Return the [X, Y] coordinate for the center point of the cell that contains the specified text.  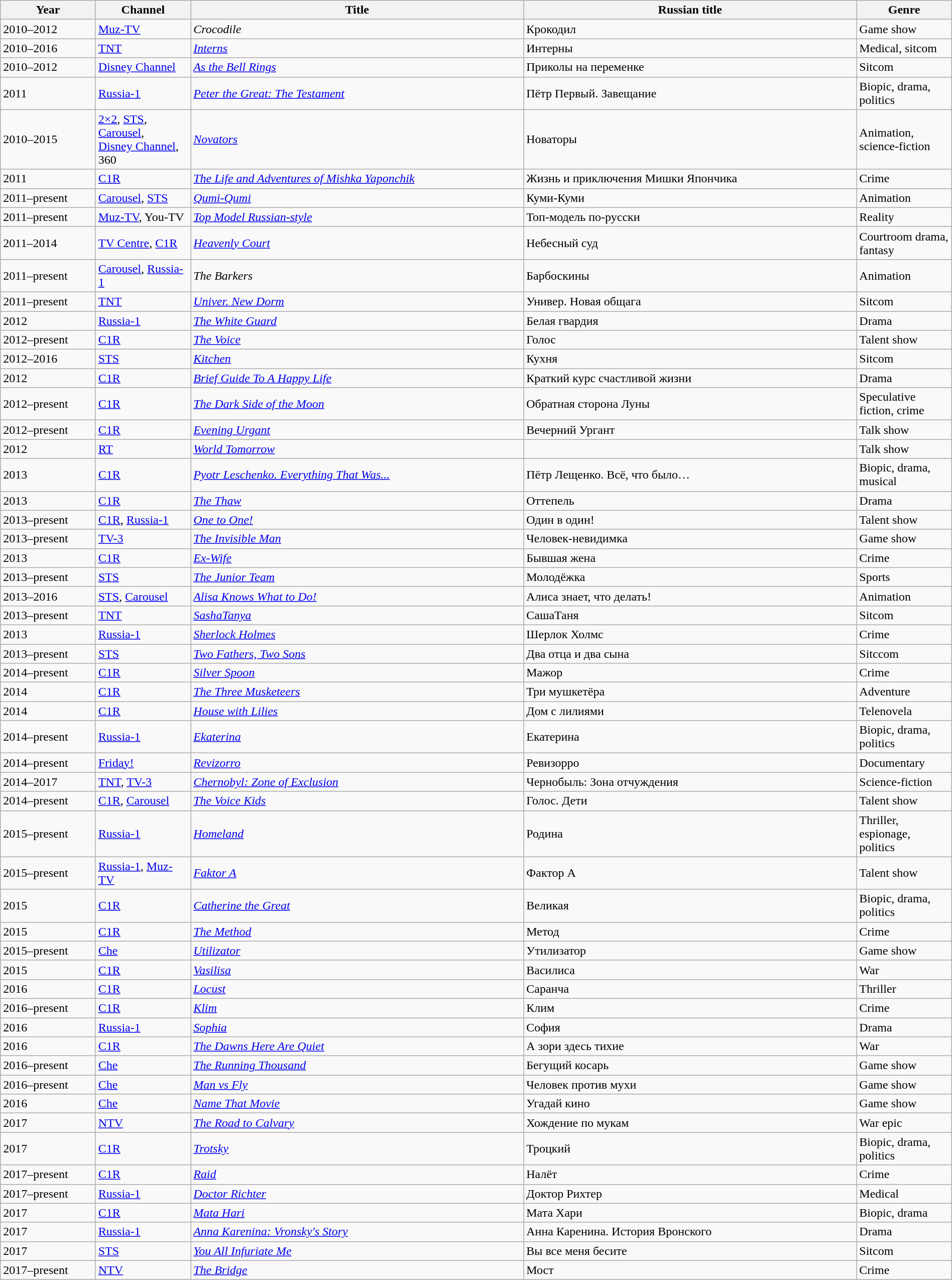
Mata Hari [358, 1213]
Channel [143, 10]
Троцкий [690, 1149]
Великая [690, 906]
War epic [904, 1123]
Кухня [690, 359]
Пётр Первый. Завещание [690, 93]
Thriller, espionage, politics [904, 834]
Крокодил [690, 29]
C1R, Carousel [143, 801]
Carousel, Russia-1 [143, 275]
Родина [690, 834]
Catherine the Great [358, 906]
Friday! [143, 763]
2014–2017 [48, 782]
Alisa Knows What to Do! [358, 596]
Brief Guide To A Happy Life [358, 378]
Telenovela [904, 711]
А зори здесь тихие [690, 1046]
Speculative fiction, crime [904, 404]
Чернобыль: Зона отчуждения [690, 782]
SashaTanya [358, 615]
Kitchen [358, 359]
Two Fathers, Two Sons [358, 653]
Courtroom drama, fantasy [904, 243]
Anna Karenina: Vronsky's Story [358, 1232]
Интерны [690, 48]
Muz-TV [143, 29]
Голос [690, 340]
Heavenly Court [358, 243]
София [690, 1027]
The Three Musketeers [358, 692]
Qumi-Qumi [358, 198]
Молодёжка [690, 577]
Утилизатор [690, 951]
Title [358, 10]
Silver Spoon [358, 673]
Medical [904, 1194]
Raid [358, 1175]
Бегущий косарь [690, 1066]
The Voice [358, 340]
The Bridge [358, 1270]
2011–2014 [48, 243]
Метод [690, 932]
Crocodile [358, 29]
C1R, Russia-1 [143, 520]
Ekaterina [358, 737]
Muz-TV, You-TV [143, 217]
The Life and Adventures of Mishka Yaponchik [358, 179]
Клим [690, 1008]
One to One! [358, 520]
Мата Хари [690, 1213]
The Running Thousand [358, 1066]
Ex-Wife [358, 558]
Klim [358, 1008]
Vasilisa [358, 970]
Locust [358, 989]
Interns [358, 48]
Вечерний Ургант [690, 430]
The Dark Side of the Moon [358, 404]
Небесный суд [690, 243]
Голос. Дети [690, 801]
Year [48, 10]
World Tomorrow [358, 449]
RT [143, 449]
Оттепель [690, 501]
Жизнь и приключения Мишки Япончика [690, 179]
Sitccom [904, 653]
Documentary [904, 763]
Анна Каренина. История Вронского [690, 1232]
TV Centre, C1R [143, 243]
Фактор А [690, 873]
The Dawns Here Are Quiet [358, 1046]
Doctor Richter [358, 1194]
Name That Movie [358, 1104]
Мажор [690, 673]
The Voice Kids [358, 801]
Genre [904, 10]
Человек против мухи [690, 1085]
Краткий курс счастливой жизни [690, 378]
Пётр Лещенко. Всё, что было… [690, 475]
Саранча [690, 989]
Дом с лилиями [690, 711]
Один в один! [690, 520]
The Method [358, 932]
Peter the Great: The Testament [358, 93]
Thriller [904, 989]
2010–2015 [48, 140]
Доктор Рихтер [690, 1194]
The Junior Team [358, 577]
Человек-невидимка [690, 539]
You All Infuriate Me [358, 1251]
Russian title [690, 10]
Обратная сторона Луны [690, 404]
Biopic, drama [904, 1213]
Налёт [690, 1175]
Novators [358, 140]
The Barkers [358, 275]
Sports [904, 577]
2×2, STS, Carousel,Disney Channel, 360 [143, 140]
House with Lilies [358, 711]
Homeland [358, 834]
Russia-1, Muz-TV [143, 873]
СашаТаня [690, 615]
Белая гвардия [690, 321]
Top Model Russian-style [358, 217]
Disney Channel [143, 67]
Faktor A [358, 873]
Шерлок Холмс [690, 634]
Evening Urgant [358, 430]
Екатерина [690, 737]
The White Guard [358, 321]
Chernobyl: Zone of Exclusion [358, 782]
STS, Carousel [143, 596]
2012–2016 [48, 359]
Ревизорро [690, 763]
Reality [904, 217]
Man vs Fly [358, 1085]
Мост [690, 1270]
Приколы на переменке [690, 67]
Хождение по мукам [690, 1123]
The Thaw [358, 501]
Василиса [690, 970]
Biopic, drama, musical [904, 475]
Adventure [904, 692]
As the Bell Rings [358, 67]
Бывшая жена [690, 558]
Sophia [358, 1027]
Угадай кино [690, 1104]
Pyotr Leschenko. Everything That Was... [358, 475]
Универ. Новая общага [690, 301]
TNT, TV-3 [143, 782]
2013–2016 [48, 596]
Топ-модель по-русски [690, 217]
Sherlock Holmes [358, 634]
TV-3 [143, 539]
The Invisible Man [358, 539]
2010–2016 [48, 48]
Алиса знает, что делать! [690, 596]
Trotsky [358, 1149]
Вы все меня бесите [690, 1251]
Animation, science-fiction [904, 140]
Барбоскины [690, 275]
Medical, sitcom [904, 48]
The Road to Calvary [358, 1123]
Utilizator [358, 951]
Carousel, STS [143, 198]
Два отца и два сына [690, 653]
Новаторы [690, 140]
Revizorro [358, 763]
Три мушкетёра [690, 692]
Science-fiction [904, 782]
Univer. New Dorm [358, 301]
Куми-Куми [690, 198]
